Scan for the cell matching the given text and deliver its [X, Y] coordinate at center. 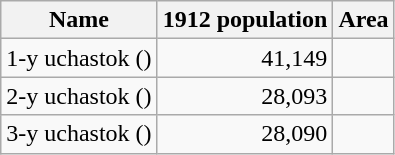
2-y uchastok () [79, 96]
Name [79, 20]
Area [364, 20]
1912 population [245, 20]
28,090 [245, 134]
41,149 [245, 58]
3-y uchastok () [79, 134]
1-y uchastok () [79, 58]
28,093 [245, 96]
